Capture the cell that displays the provided text and extract its (x, y) central coordinate. 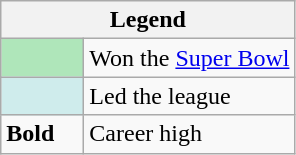
Legend (148, 20)
Career high (190, 134)
Won the Super Bowl (190, 58)
Led the league (190, 96)
Bold (42, 134)
